Provide the [x, y] coordinate of the cell's center where the given text is located.  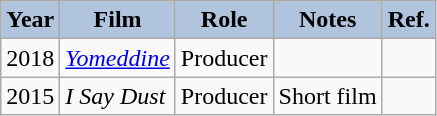
Role [224, 20]
I Say Dust [118, 96]
Short film [328, 96]
Year [30, 20]
2015 [30, 96]
2018 [30, 58]
Yomeddine [118, 58]
Film [118, 20]
Notes [328, 20]
Ref. [408, 20]
